Detect which cell encompasses the target text, then output its (x, y) center coordinate. 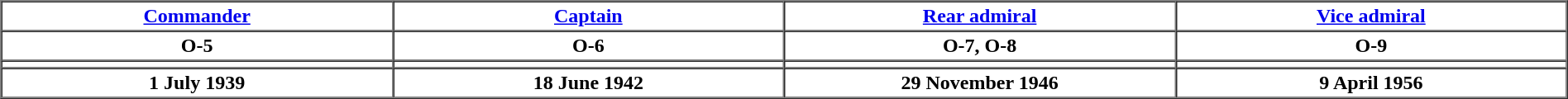
29 November 1946 (979, 82)
18 June 1942 (589, 82)
9 April 1956 (1371, 82)
O-6 (589, 46)
Vice admiral (1371, 16)
Captain (589, 16)
Commander (197, 16)
1 July 1939 (197, 82)
O-7, O-8 (979, 46)
O-9 (1371, 46)
Rear admiral (979, 16)
O-5 (197, 46)
